Pinpoint the cell where the given text exists, returning its (X, Y) midpoint coordinate. 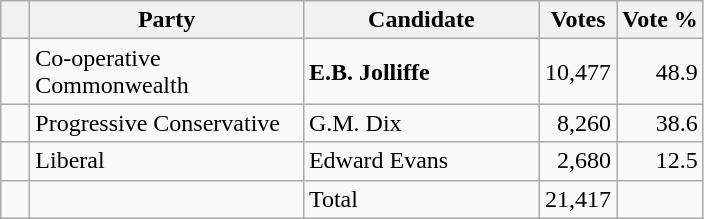
38.6 (660, 123)
21,417 (578, 199)
8,260 (578, 123)
Liberal (167, 161)
Progressive Conservative (167, 123)
2,680 (578, 161)
Votes (578, 20)
10,477 (578, 72)
48.9 (660, 72)
Edward Evans (421, 161)
Co-operative Commonwealth (167, 72)
12.5 (660, 161)
G.M. Dix (421, 123)
Total (421, 199)
Candidate (421, 20)
E.B. Jolliffe (421, 72)
Vote % (660, 20)
Party (167, 20)
